Determine the [X, Y] coordinate at the center of the cell enclosing the given text.  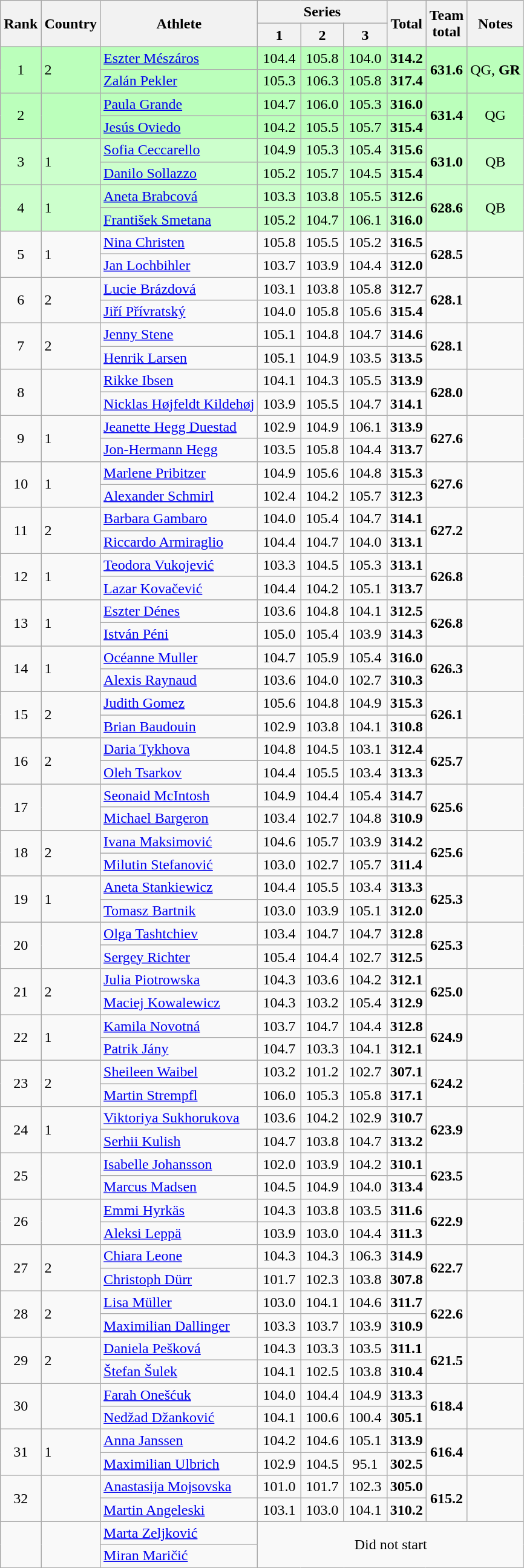
Jeanette Hegg Duestad [179, 427]
624.9 [447, 1038]
11 [21, 530]
313.2 [407, 1141]
628.5 [447, 254]
Nedžad Džanković [179, 1418]
100.4 [365, 1418]
627.2 [447, 530]
Lazar Kovačević [179, 588]
307.8 [407, 1279]
Chiara Leone [179, 1256]
618.4 [447, 1406]
311.1 [407, 1348]
Michael Bargeron [179, 819]
310.8 [407, 726]
102.4 [280, 496]
105.0 [280, 634]
Olga Tashtchiev [179, 934]
Paula Grande [179, 104]
Emmi Hyrkäs [179, 1210]
Lisa Müller [179, 1302]
10 [21, 484]
628.0 [447, 392]
24 [21, 1130]
Marcus Madsen [179, 1187]
5 [21, 254]
Nina Christen [179, 242]
Aneta Stankiewicz [179, 888]
Riccardo Armiraglio [179, 542]
25 [21, 1176]
32 [21, 1498]
100.6 [322, 1418]
317.4 [407, 81]
29 [21, 1360]
Julia Piotrowska [179, 980]
18 [21, 853]
622.7 [447, 1268]
František Smetana [179, 219]
Alexis Raynaud [179, 680]
22 [21, 1038]
Martin Angeleski [179, 1510]
Eszter Mészáros [179, 58]
310.1 [407, 1164]
28 [21, 1314]
102.0 [280, 1164]
631.0 [447, 162]
615.2 [447, 1498]
21 [21, 991]
Štefan Šulek [179, 1371]
302.5 [407, 1464]
17 [21, 807]
Sofia Ceccarello [179, 150]
631.6 [447, 70]
8 [21, 392]
Eszter Dénes [179, 611]
312.9 [407, 1003]
310.3 [407, 680]
Patrik Jány [179, 1049]
311.7 [407, 1302]
311.3 [407, 1233]
Sergey Richter [179, 957]
26 [21, 1222]
31 [21, 1452]
Océanne Muller [179, 657]
QG, GR [496, 70]
Miran Maričić [179, 1556]
19 [21, 899]
616.4 [447, 1452]
307.1 [407, 1072]
7 [21, 346]
Kamila Novotná [179, 1026]
315.6 [407, 150]
Aleksi Leppä [179, 1233]
317.1 [407, 1095]
312.6 [407, 196]
Rikke Ibsen [179, 381]
20 [21, 945]
311.6 [407, 1210]
Athlete [179, 24]
314.7 [407, 796]
312.4 [407, 749]
Marlene Pribitzer [179, 473]
102.5 [322, 1371]
QG [496, 116]
Lucie Brázdová [179, 289]
Marta Zeljković [179, 1533]
Milutin Stefanović [179, 865]
305.0 [407, 1487]
Series [322, 12]
Seonaid McIntosh [179, 796]
30 [21, 1406]
6 [21, 300]
Total [407, 24]
Anastasija Mojsovska [179, 1487]
Jan Lochbihler [179, 265]
Ivana Maksimović [179, 842]
622.9 [447, 1222]
Maximilian Ulbrich [179, 1464]
625.0 [447, 991]
623.5 [447, 1176]
310.7 [407, 1118]
Martin Strempfl [179, 1095]
Teodora Vukojević [179, 565]
Brian Baudouin [179, 726]
626.1 [447, 715]
Anna Janssen [179, 1441]
István Péni [179, 634]
313.5 [407, 358]
316.5 [407, 242]
23 [21, 1084]
625.7 [447, 761]
101.0 [280, 1487]
Teamtotal [447, 24]
Serhii Kulish [179, 1141]
Danilo Sollazzo [179, 173]
312.3 [407, 496]
621.5 [447, 1360]
Jenny Stene [179, 335]
12 [21, 576]
95.1 [365, 1464]
Daria Tykhova [179, 749]
14 [21, 668]
626.3 [447, 668]
15 [21, 715]
628.6 [447, 208]
Zalán Pekler [179, 81]
Notes [496, 24]
27 [21, 1268]
Nicklas Højfeldt Kildehøj [179, 404]
314.9 [407, 1256]
13 [21, 622]
Barbara Gambaro [179, 519]
Isabelle Johansson [179, 1164]
Christoph Dürr [179, 1279]
623.9 [447, 1130]
310.4 [407, 1371]
622.6 [447, 1314]
Jesús Oviedo [179, 127]
Alexander Schmirl [179, 496]
101.2 [322, 1072]
Maciej Kowalewicz [179, 1003]
Viktoriya Sukhorukova [179, 1118]
Farah Onešćuk [179, 1394]
105.9 [322, 657]
Maximilian Dallinger [179, 1325]
4 [21, 208]
Daniela Pešková [179, 1348]
312.7 [407, 289]
Sheileen Waibel [179, 1072]
310.2 [407, 1510]
311.4 [407, 865]
Oleh Tsarkov [179, 772]
Aneta Brabcová [179, 196]
16 [21, 761]
9 [21, 438]
314.6 [407, 335]
Rank [21, 24]
631.4 [447, 116]
Did not start [391, 1544]
Country [71, 24]
624.2 [447, 1084]
Tomasz Bartnik [179, 911]
314.3 [407, 634]
Jon-Hermann Hegg [179, 450]
Henrik Larsen [179, 358]
313.4 [407, 1187]
305.1 [407, 1418]
Jiří Přívratský [179, 312]
Judith Gomez [179, 703]
